Capture the cell that displays the provided text and extract its [X, Y] central coordinate. 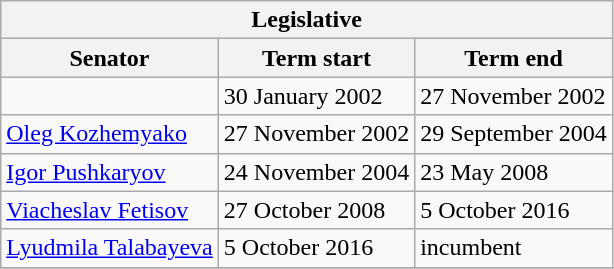
27 October 2008 [316, 210]
Oleg Kozhemyako [110, 134]
incumbent [514, 248]
Igor Pushkaryov [110, 172]
29 September 2004 [514, 134]
24 November 2004 [316, 172]
Legislative [307, 20]
Senator [110, 58]
Viacheslav Fetisov [110, 210]
Term start [316, 58]
23 May 2008 [514, 172]
Term end [514, 58]
Lyudmila Talabayeva [110, 248]
30 January 2002 [316, 96]
